Find where the given text appears and provide that cell's center as (x, y) coordinate. 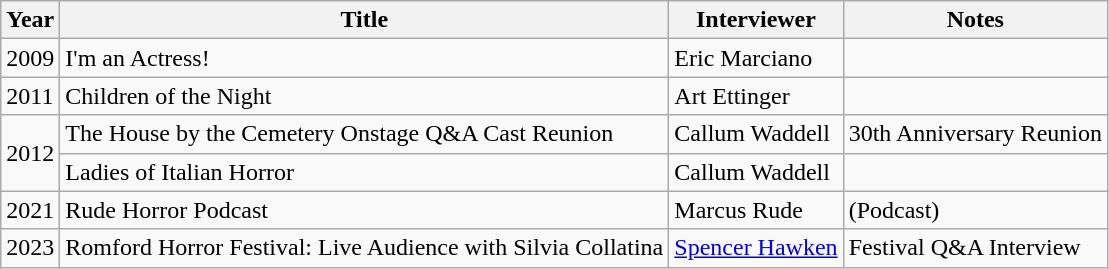
(Podcast) (975, 210)
2012 (30, 153)
2011 (30, 96)
Spencer Hawken (756, 248)
Rude Horror Podcast (364, 210)
Art Ettinger (756, 96)
Interviewer (756, 20)
Children of the Night (364, 96)
2023 (30, 248)
Eric Marciano (756, 58)
30th Anniversary Reunion (975, 134)
Romford Horror Festival: Live Audience with Silvia Collatina (364, 248)
Title (364, 20)
2009 (30, 58)
Marcus Rude (756, 210)
Notes (975, 20)
I'm an Actress! (364, 58)
The House by the Cemetery Onstage Q&A Cast Reunion (364, 134)
Festival Q&A Interview (975, 248)
2021 (30, 210)
Ladies of Italian Horror (364, 172)
Year (30, 20)
